Find where the given text appears and provide that cell's center as [X, Y] coordinate. 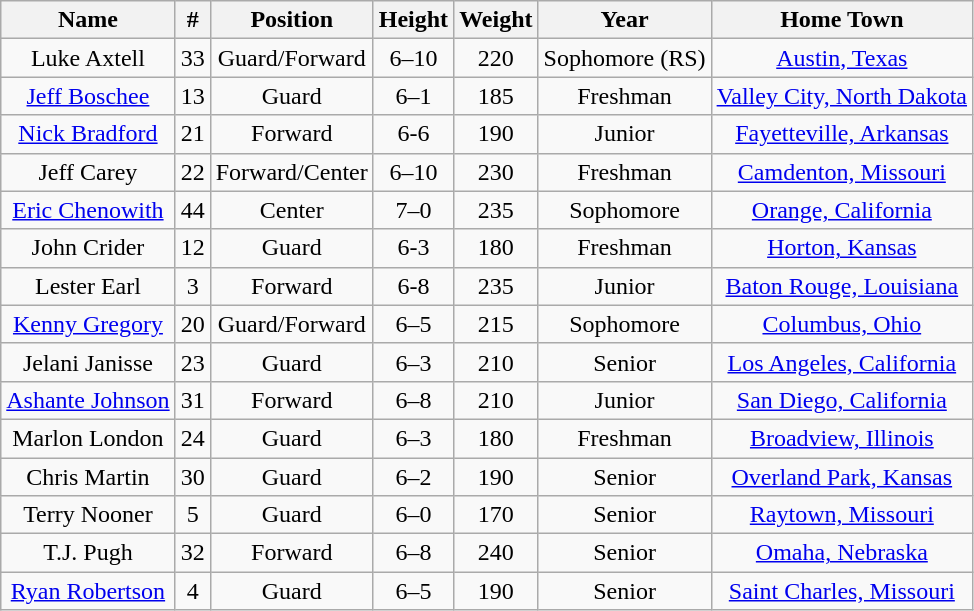
170 [496, 515]
31 [192, 400]
20 [192, 324]
Chris Martin [88, 477]
Center [292, 210]
Terry Nooner [88, 515]
32 [192, 553]
Sophomore (RS) [624, 58]
Los Angeles, California [842, 362]
220 [496, 58]
# [192, 20]
Saint Charles, Missouri [842, 591]
Luke Axtell [88, 58]
6–2 [413, 477]
Year [624, 20]
6-8 [413, 286]
6–0 [413, 515]
Horton, Kansas [842, 248]
Fayetteville, Arkansas [842, 134]
240 [496, 553]
215 [496, 324]
6-6 [413, 134]
San Diego, California [842, 400]
Weight [496, 20]
13 [192, 96]
Lester Earl [88, 286]
Camdenton, Missouri [842, 172]
Name [88, 20]
Nick Bradford [88, 134]
30 [192, 477]
Eric Chenowith [88, 210]
7–0 [413, 210]
22 [192, 172]
Marlon London [88, 438]
Omaha, Nebraska [842, 553]
Overland Park, Kansas [842, 477]
Jeff Boschee [88, 96]
Kenny Gregory [88, 324]
Valley City, North Dakota [842, 96]
Orange, California [842, 210]
Jelani Janisse [88, 362]
Home Town [842, 20]
4 [192, 591]
185 [496, 96]
23 [192, 362]
12 [192, 248]
Ryan Robertson [88, 591]
21 [192, 134]
Raytown, Missouri [842, 515]
5 [192, 515]
Columbus, Ohio [842, 324]
Ashante Johnson [88, 400]
T.J. Pugh [88, 553]
6-3 [413, 248]
Position [292, 20]
230 [496, 172]
Austin, Texas [842, 58]
6–1 [413, 96]
Forward/Center [292, 172]
Jeff Carey [88, 172]
44 [192, 210]
3 [192, 286]
24 [192, 438]
Height [413, 20]
33 [192, 58]
Baton Rouge, Louisiana [842, 286]
Broadview, Illinois [842, 438]
John Crider [88, 248]
